Pinpoint the cell where the given text exists, returning its (X, Y) midpoint coordinate. 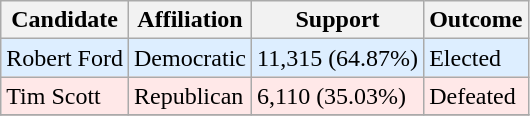
Democratic (190, 58)
Elected (476, 58)
6,110 (35.03%) (337, 96)
11,315 (64.87%) (337, 58)
Tim Scott (65, 96)
Outcome (476, 20)
Support (337, 20)
Affiliation (190, 20)
Defeated (476, 96)
Republican (190, 96)
Candidate (65, 20)
Robert Ford (65, 58)
